Pinpoint the cell where the given text exists, returning its (X, Y) midpoint coordinate. 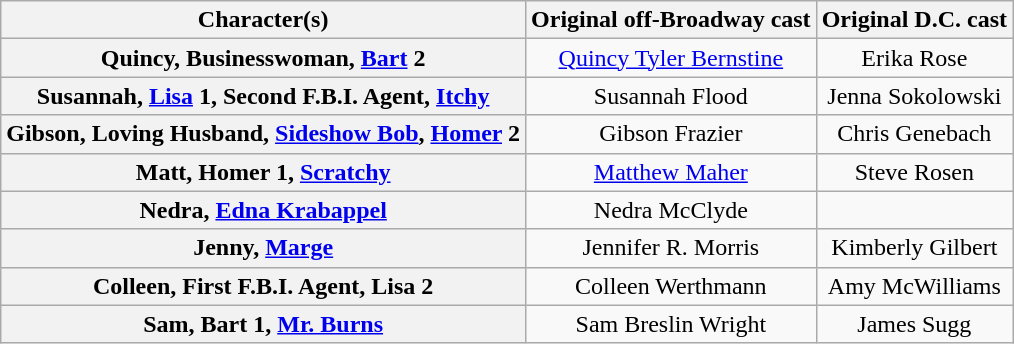
Character(s) (264, 20)
Original D.C. cast (914, 20)
Matthew Maher (672, 172)
Kimberly Gilbert (914, 248)
Amy McWilliams (914, 286)
James Sugg (914, 324)
Sam, Bart 1, Mr. Burns (264, 324)
Matt, Homer 1, Scratchy (264, 172)
Erika Rose (914, 58)
Jennifer R. Morris (672, 248)
Susannah Flood (672, 96)
Quincy, Businesswoman, Bart 2 (264, 58)
Sam Breslin Wright (672, 324)
Jenna Sokolowski (914, 96)
Nedra, Edna Krabappel (264, 210)
Gibson Frazier (672, 134)
Gibson, Loving Husband, Sideshow Bob, Homer 2 (264, 134)
Original off-Broadway cast (672, 20)
Nedra McClyde (672, 210)
Colleen, First F.B.I. Agent, Lisa 2 (264, 286)
Susannah, Lisa 1, Second F.B.I. Agent, Itchy (264, 96)
Colleen Werthmann (672, 286)
Quincy Tyler Bernstine (672, 58)
Chris Genebach (914, 134)
Steve Rosen (914, 172)
Jenny, Marge (264, 248)
